Return the [X, Y] coordinate for the center point of the cell that contains the specified text.  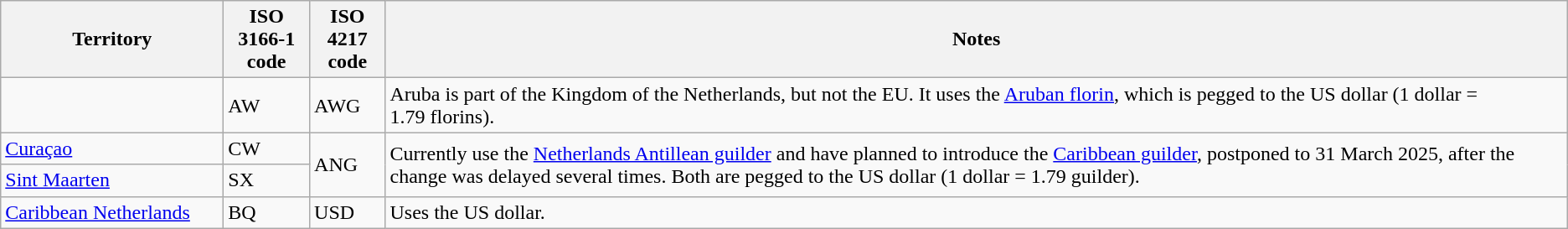
Caribbean Netherlands [112, 212]
SX [266, 180]
AW [266, 106]
Uses the US dollar. [977, 212]
ISO 4217code [348, 39]
USD [348, 212]
ISO 3166-1code [266, 39]
Sint Maarten [112, 180]
CW [266, 148]
Curaçao [112, 148]
ANG [348, 164]
Territory [112, 39]
AWG [348, 106]
Notes [977, 39]
BQ [266, 212]
